From the cell containing the given text, extract its center point as [x, y] coordinate. 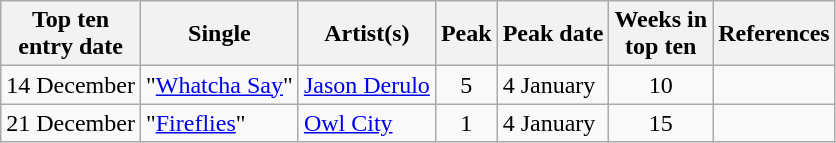
Weeks intop ten [661, 34]
"Fireflies" [219, 123]
Owl City [366, 123]
Peak [466, 34]
Artist(s) [366, 34]
10 [661, 85]
Jason Derulo [366, 85]
Peak date [553, 34]
5 [466, 85]
"Whatcha Say" [219, 85]
15 [661, 123]
Single [219, 34]
Top tenentry date [71, 34]
References [774, 34]
21 December [71, 123]
1 [466, 123]
14 December [71, 85]
